From the cell containing the given text, extract its center point as (x, y) coordinate. 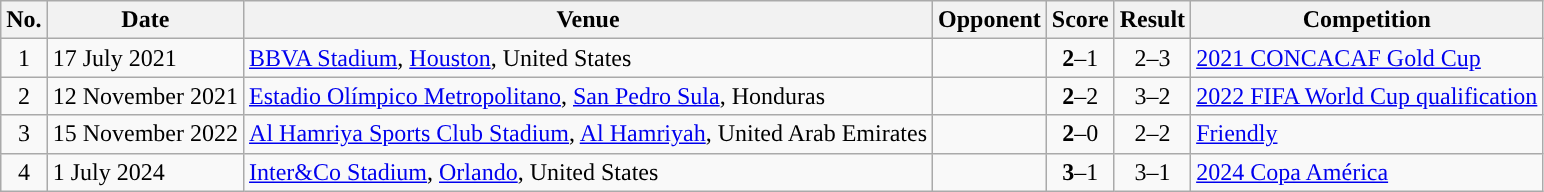
Opponent (990, 20)
4 (24, 172)
Date (145, 20)
1 (24, 58)
2024 Copa América (1367, 172)
2021 CONCACAF Gold Cup (1367, 58)
1 July 2024 (145, 172)
15 November 2022 (145, 134)
BBVA Stadium, Houston, United States (588, 58)
17 July 2021 (145, 58)
No. (24, 20)
12 November 2021 (145, 96)
Competition (1367, 20)
2 (24, 96)
3 (24, 134)
Friendly (1367, 134)
Inter&Co Stadium, Orlando, United States (588, 172)
Venue (588, 20)
2–3 (1152, 58)
Estadio Olímpico Metropolitano, San Pedro Sula, Honduras (588, 96)
Result (1152, 20)
2–1 (1080, 58)
Score (1080, 20)
3–2 (1152, 96)
Al Hamriya Sports Club Stadium, Al Hamriyah, United Arab Emirates (588, 134)
2022 FIFA World Cup qualification (1367, 96)
2–0 (1080, 134)
